Extract the [X, Y] coordinate from the center of the cell holding the provided text.  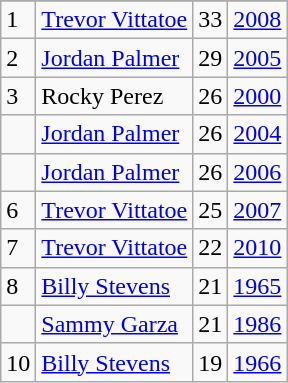
2006 [258, 172]
8 [18, 286]
2008 [258, 20]
1 [18, 20]
Rocky Perez [114, 96]
Sammy Garza [114, 324]
33 [210, 20]
2004 [258, 134]
6 [18, 210]
7 [18, 248]
19 [210, 362]
3 [18, 96]
1966 [258, 362]
2007 [258, 210]
22 [210, 248]
2010 [258, 248]
2 [18, 58]
29 [210, 58]
25 [210, 210]
2000 [258, 96]
2005 [258, 58]
1986 [258, 324]
1965 [258, 286]
10 [18, 362]
